Capture the cell that displays the provided text and extract its [x, y] central coordinate. 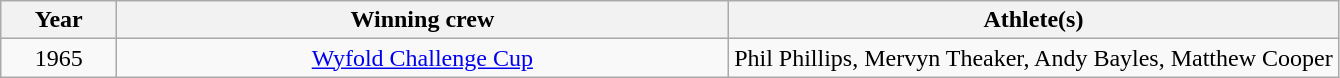
1965 [59, 58]
Year [59, 20]
Wyfold Challenge Cup [422, 58]
Athlete(s) [1034, 20]
Phil Phillips, Mervyn Theaker, Andy Bayles, Matthew Cooper [1034, 58]
Winning crew [422, 20]
